Extract the (x, y) coordinate from the center of the cell holding the provided text.  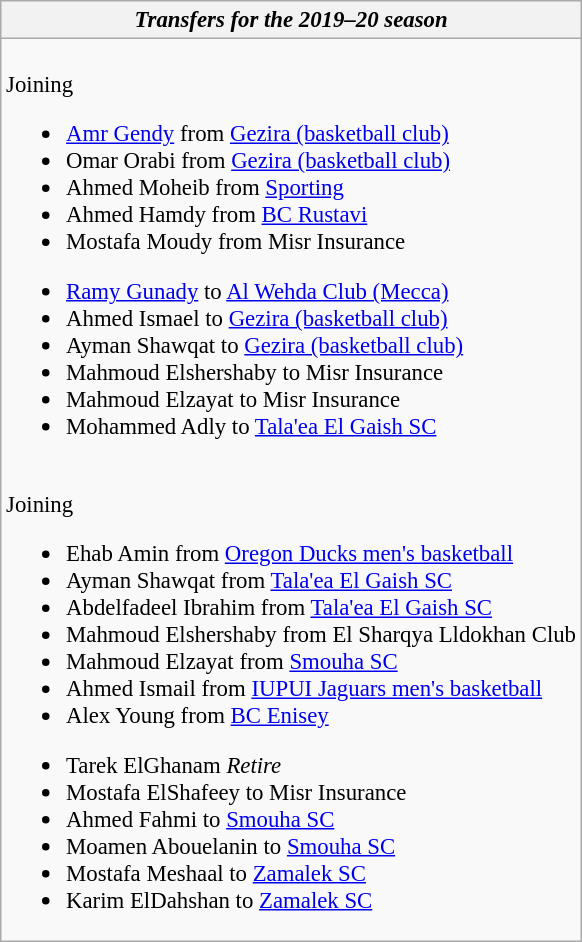
Transfers for the 2019–20 season (292, 20)
